Scan for the cell matching the given text and deliver its (X, Y) coordinate at center. 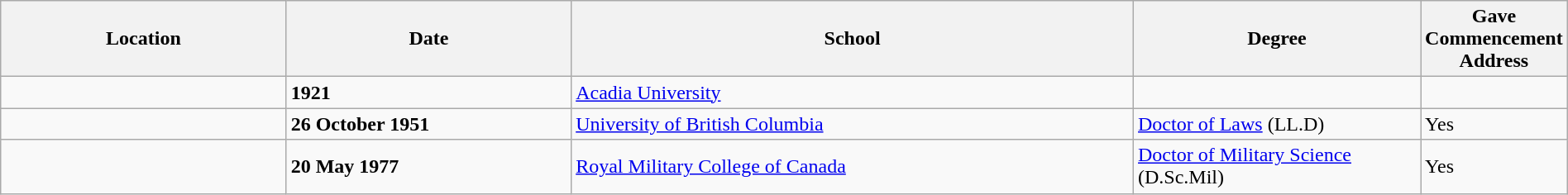
Doctor of Military Science (D.Sc.Mil) (1277, 167)
Date (428, 39)
Gave Commencement Address (1494, 39)
1921 (428, 93)
20 May 1977 (428, 167)
26 October 1951 (428, 124)
Doctor of Laws (LL.D) (1277, 124)
Degree (1277, 39)
Location (144, 39)
Acadia University (853, 93)
Royal Military College of Canada (853, 167)
University of British Columbia (853, 124)
School (853, 39)
